For the text-containing cell, return its midpoint in [x, y] coordinate format. 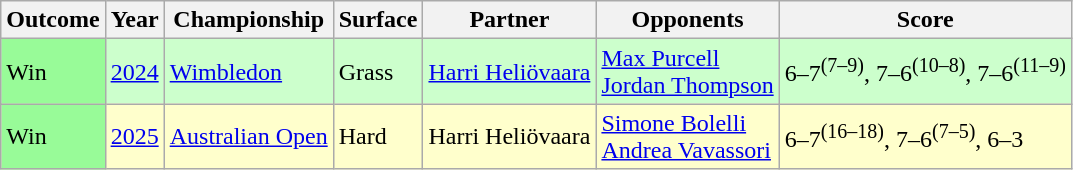
Outcome [53, 20]
6–7(7–9), 7–6(10–8), 7–6(11–9) [925, 72]
Partner [510, 20]
2024 [134, 72]
Year [134, 20]
2025 [134, 136]
Championship [248, 20]
Score [925, 20]
6–7(16–18), 7–6(7–5), 6–3 [925, 136]
Australian Open [248, 136]
Opponents [688, 20]
Max Purcell Jordan Thompson [688, 72]
Hard [378, 136]
Simone Bolelli Andrea Vavassori [688, 136]
Grass [378, 72]
Wimbledon [248, 72]
Surface [378, 20]
